For the text-containing cell, return its midpoint in [X, Y] coordinate format. 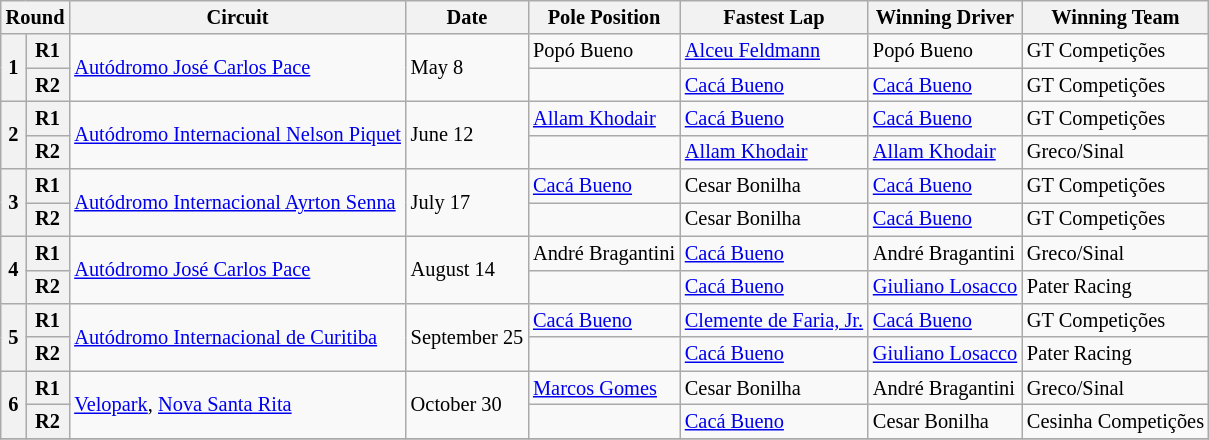
Winning Team [1116, 17]
3 [14, 202]
Date [467, 17]
August 14 [467, 270]
Circuit [237, 17]
Marcos Gomes [604, 388]
Autódromo Internacional Nelson Piquet [237, 134]
Winning Driver [945, 17]
Autódromo Internacional Ayrton Senna [237, 202]
6 [14, 404]
Alceu Feldmann [774, 51]
5 [14, 336]
June 12 [467, 134]
2 [14, 134]
Fastest Lap [774, 17]
July 17 [467, 202]
Velopark, Nova Santa Rita [237, 404]
4 [14, 270]
May 8 [467, 68]
Autódromo Internacional de Curitiba [237, 336]
Clemente de Faria, Jr. [774, 320]
Cesinha Competições [1116, 421]
October 30 [467, 404]
Pole Position [604, 17]
September 25 [467, 336]
Round [36, 17]
1 [14, 68]
